Search for the cell housing the specified text and yield its [X, Y] center coordinate. 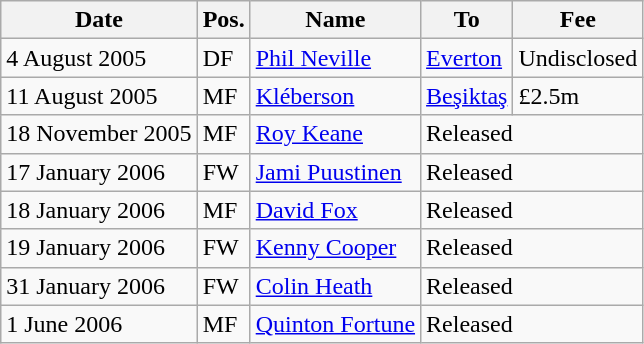
David Fox [335, 210]
Undisclosed [578, 58]
Roy Keane [335, 134]
Jami Puustinen [335, 172]
31 January 2006 [99, 286]
Kenny Cooper [335, 248]
Name [335, 20]
Date [99, 20]
Beşiktaş [467, 96]
18 January 2006 [99, 210]
£2.5m [578, 96]
19 January 2006 [99, 248]
17 January 2006 [99, 172]
DF [224, 58]
Kléberson [335, 96]
Colin Heath [335, 286]
Fee [578, 20]
Everton [467, 58]
4 August 2005 [99, 58]
To [467, 20]
18 November 2005 [99, 134]
Phil Neville [335, 58]
Quinton Fortune [335, 324]
11 August 2005 [99, 96]
Pos. [224, 20]
1 June 2006 [99, 324]
